Find where the given text appears and provide that cell's center as (X, Y) coordinate. 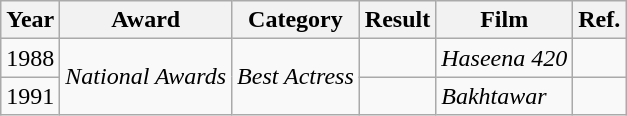
Best Actress (296, 77)
Result (397, 20)
Year (30, 20)
Bakhtawar (504, 96)
Film (504, 20)
Ref. (600, 20)
Category (296, 20)
1991 (30, 96)
1988 (30, 58)
Award (146, 20)
Haseena 420 (504, 58)
National Awards (146, 77)
